Output the [x, y] coordinate of the center of the cell containing the given text.  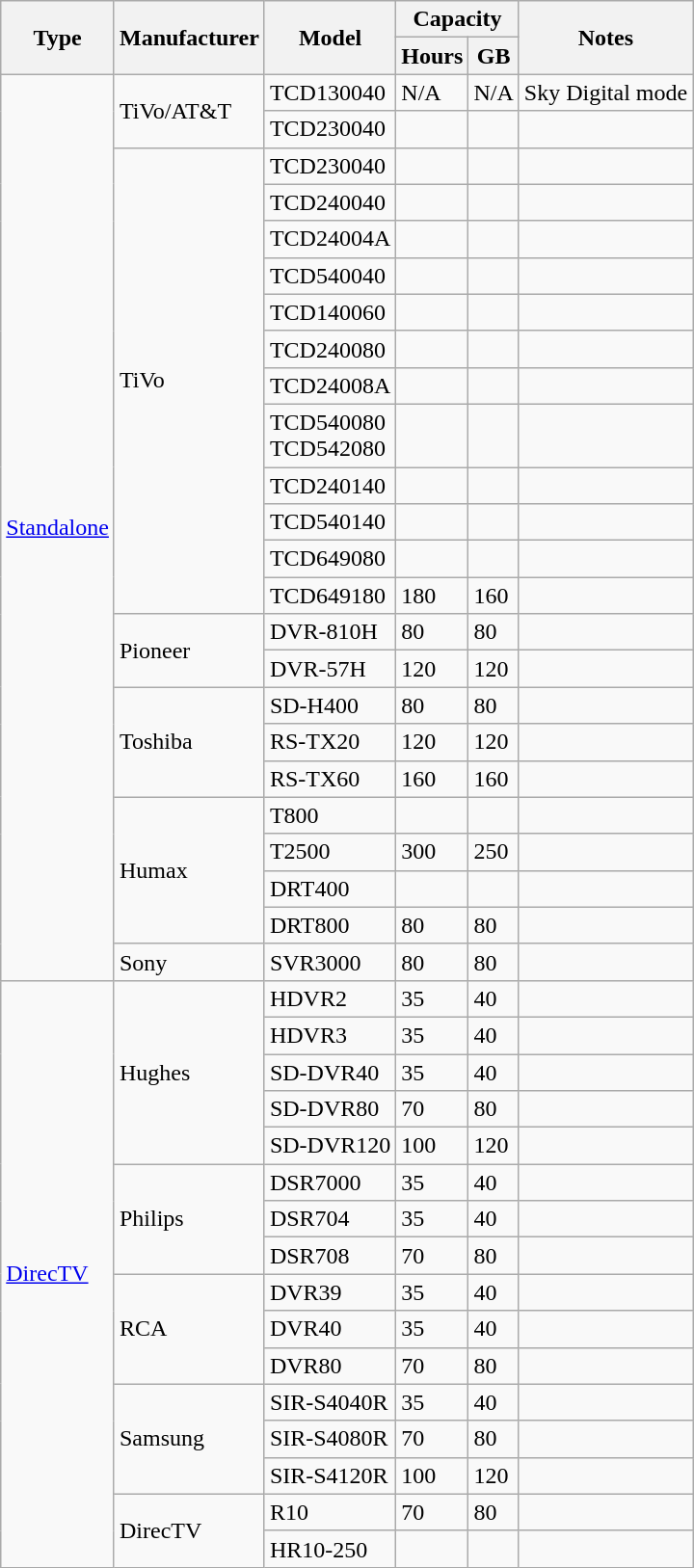
Samsung [189, 1439]
RCA [189, 1329]
RS-TX60 [330, 779]
TCD240040 [330, 202]
Sky Digital mode [605, 93]
Type [58, 38]
Sony [189, 962]
SVR3000 [330, 962]
DSR704 [330, 1219]
Capacity [457, 19]
TiVo/AT&T [189, 111]
TCD540040 [330, 276]
Model [330, 38]
HR10-250 [330, 1549]
TCD240080 [330, 349]
TCD649180 [330, 596]
Standalone [58, 527]
Philips [189, 1219]
Hours [432, 56]
DSR708 [330, 1256]
Hughes [189, 1072]
TCD140060 [330, 312]
TCD649080 [330, 559]
RS-TX20 [330, 742]
SD-DVR80 [330, 1109]
R10 [330, 1512]
TCD130040 [330, 93]
SD-DVR40 [330, 1073]
Humax [189, 870]
DVR40 [330, 1329]
DRT800 [330, 925]
TCD24004A [330, 239]
TCD540140 [330, 522]
T2500 [330, 852]
TCD240140 [330, 485]
SD-H400 [330, 705]
250 [494, 852]
DRT400 [330, 889]
SIR-S4120R [330, 1475]
Pioneer [189, 651]
HDVR2 [330, 998]
DVR39 [330, 1292]
TCD24008A [330, 385]
Notes [605, 38]
SIR-S4040R [330, 1402]
T800 [330, 815]
Manufacturer [189, 38]
300 [432, 852]
SIR-S4080R [330, 1439]
HDVR3 [330, 1035]
DVR-810H [330, 632]
TiVo [189, 381]
SD-DVR120 [330, 1146]
GB [494, 56]
TCD540080TCD542080 [330, 436]
DVR80 [330, 1366]
DSR7000 [330, 1183]
180 [432, 596]
DVR-57H [330, 669]
Toshiba [189, 742]
